Pinpoint the cell where the given text exists, returning its [X, Y] midpoint coordinate. 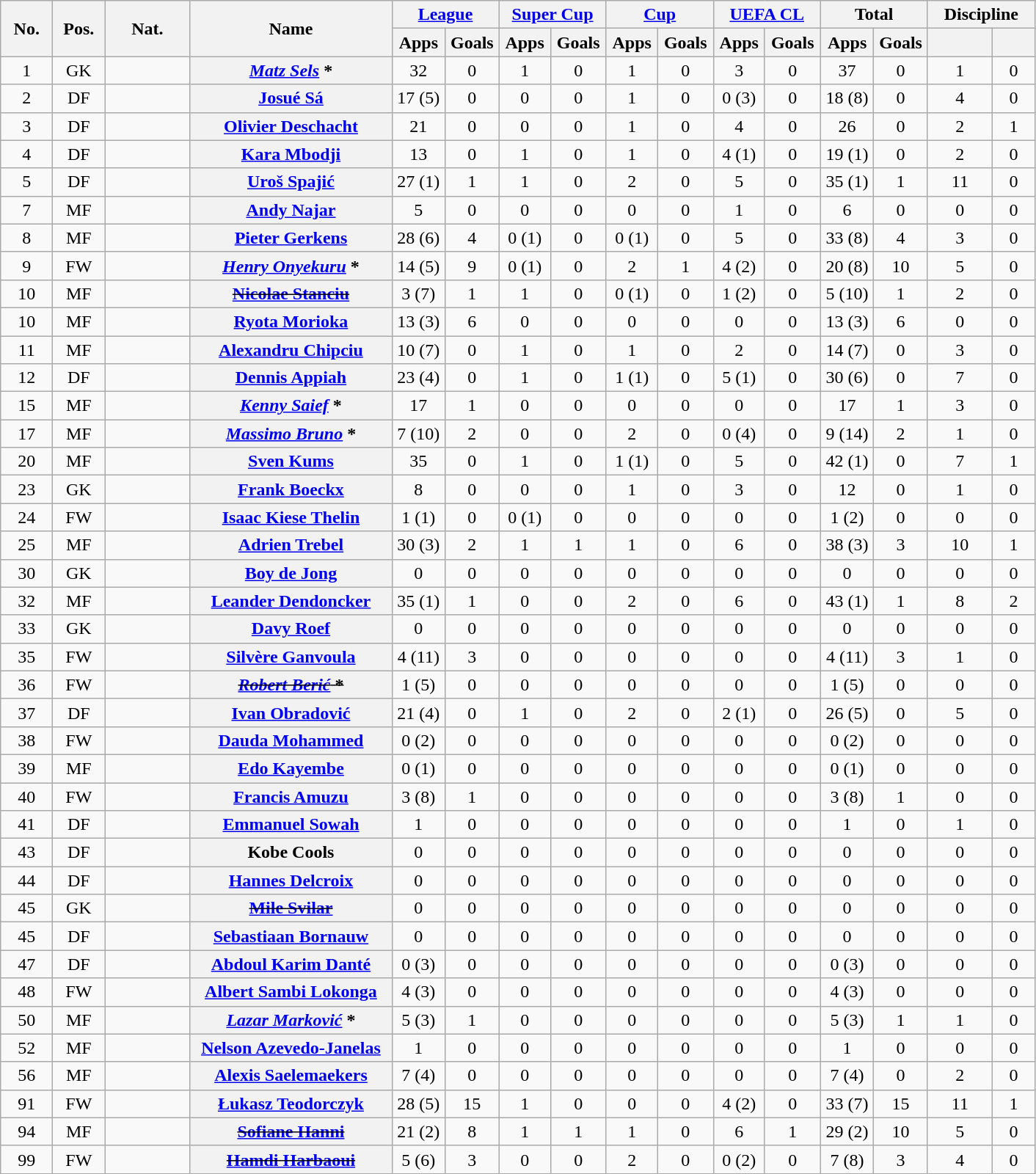
52 [26, 1048]
Sebastiaan Bornauw [291, 936]
14 (7) [847, 350]
Kara Mbodji [291, 154]
Ryota Morioka [291, 321]
5 (1) [739, 378]
4 (1) [739, 154]
Edo Kayembe [291, 768]
Sofiane Hanni [291, 1131]
44 [26, 880]
19 (1) [847, 154]
26 (5) [847, 712]
Lazar Marković * [291, 1020]
Ivan Obradović [291, 712]
42 (1) [847, 462]
Henry Onyekuru * [291, 266]
Andy Najar [291, 210]
Nelson Azevedo-Janelas [291, 1048]
33 (7) [847, 1104]
47 [26, 964]
99 [26, 1159]
39 [26, 768]
25 [26, 545]
Mile Svilar [291, 908]
Kenny Saief * [291, 406]
43 (1) [847, 601]
Sven Kums [291, 462]
38 [26, 740]
36 [26, 685]
38 (3) [847, 545]
Olivier Deschacht [291, 126]
Pieter Gerkens [291, 238]
48 [26, 992]
Discipline [981, 15]
10 (7) [418, 350]
Uroš Spajić [291, 182]
24 [26, 517]
Nat. [147, 29]
13 [418, 154]
23 [26, 489]
Albert Sambi Lokonga [291, 992]
Dauda Mohammed [291, 740]
0 (4) [739, 434]
Abdoul Karim Danté [291, 964]
21 (4) [418, 712]
29 (2) [847, 1131]
Massimo Bruno * [291, 434]
Frank Boeckx [291, 489]
Dennis Appiah [291, 378]
7 (8) [847, 1159]
30 (6) [847, 378]
Boy de Jong [291, 573]
Kobe Cools [291, 853]
18 (8) [847, 98]
20 [26, 462]
Isaac Kiese Thelin [291, 517]
43 [26, 853]
Name [291, 29]
28 (5) [418, 1104]
30 [26, 573]
28 (6) [418, 238]
Cup [660, 15]
Pos. [79, 29]
56 [26, 1076]
Super Cup [552, 15]
Hannes Delcroix [291, 880]
40 [26, 796]
UEFA CL [767, 15]
No. [26, 29]
14 (5) [418, 266]
7 (10) [418, 434]
5 (10) [847, 293]
5 (6) [418, 1159]
Emmanuel Sowah [291, 825]
50 [26, 1020]
Leander Dendoncker [291, 601]
94 [26, 1131]
Alexandru Chipciu [291, 350]
League [445, 15]
Robert Berić * [291, 685]
33 [26, 629]
Davy Roef [291, 629]
Josué Sá [291, 98]
2 (1) [739, 712]
Matz Sels * [291, 70]
20 (8) [847, 266]
Adrien Trebel [291, 545]
30 (3) [418, 545]
Łukasz Teodorczyk [291, 1104]
27 (1) [418, 182]
33 (8) [847, 238]
Silvère Ganvoula [291, 657]
Total [874, 15]
21 (2) [418, 1131]
21 [418, 126]
Hamdi Harbaoui [291, 1159]
Alexis Saelemaekers [291, 1076]
26 [847, 126]
23 (4) [418, 378]
9 (14) [847, 434]
41 [26, 825]
17 (5) [418, 98]
Francis Amuzu [291, 796]
3 (7) [418, 293]
Nicolae Stanciu [291, 293]
91 [26, 1104]
